From the cell containing the given text, extract its center point as [x, y] coordinate. 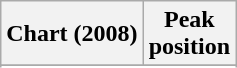
Chart (2008) [72, 34]
Peakposition [189, 34]
